Locate the cell with the specified text and output its (x, y) center coordinate. 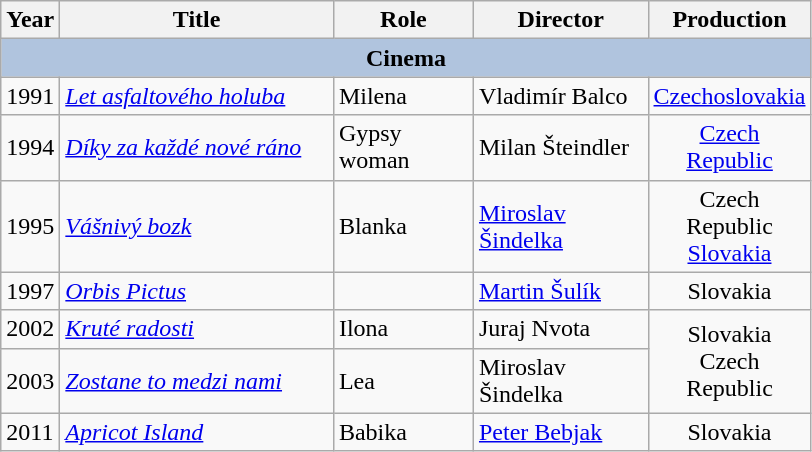
Zostane to medzi nami (197, 380)
Vladimír Balco (560, 96)
Vášnivý bozk (197, 226)
Milan Šteindler (560, 148)
Martin Šulík (560, 291)
Milena (403, 96)
Production (730, 20)
1995 (30, 226)
Ilona (403, 329)
Year (30, 20)
Juraj Nvota (560, 329)
Director (560, 20)
Peter Bebjak (560, 432)
1991 (30, 96)
2003 (30, 380)
1997 (30, 291)
Díky za každé nové ráno (197, 148)
Kruté radosti (197, 329)
Czech Republic Slovakia (730, 226)
Gypsy woman (403, 148)
Blanka (403, 226)
Slovakia Czech Republic (730, 362)
Czech Republic (730, 148)
2002 (30, 329)
Cinema (406, 58)
2011 (30, 432)
1994 (30, 148)
Czechoslovakia (730, 96)
Apricot Island (197, 432)
Orbis Pictus (197, 291)
Babika (403, 432)
Lea (403, 380)
Role (403, 20)
Let asfaltového holuba (197, 96)
Title (197, 20)
